Capture the cell that displays the provided text and extract its (x, y) central coordinate. 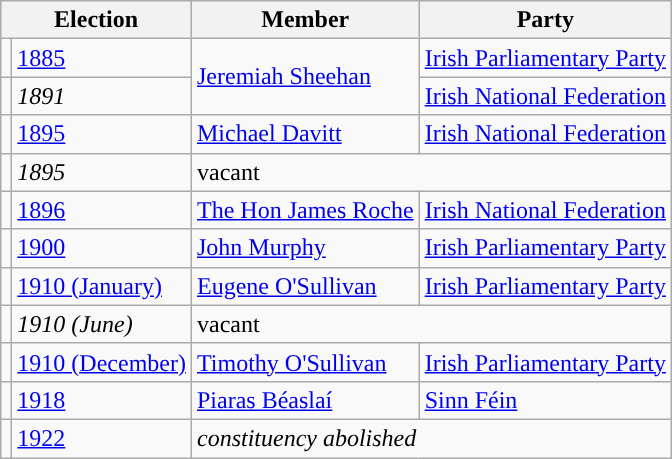
Election (96, 20)
Michael Davitt (305, 134)
1910 (December) (102, 362)
Sinn Féin (545, 400)
1910 (January) (102, 286)
Timothy O'Sullivan (305, 362)
Jeremiah Sheehan (305, 77)
1922 (102, 438)
Eugene O'Sullivan (305, 286)
Piaras Béaslaí (305, 400)
1900 (102, 248)
John Murphy (305, 248)
constituency abolished (431, 438)
1918 (102, 400)
1910 (June) (102, 324)
The Hon James Roche (305, 210)
1896 (102, 210)
1891 (102, 96)
Member (305, 20)
1885 (102, 58)
Party (545, 20)
